Search for the cell housing the specified text and yield its [X, Y] center coordinate. 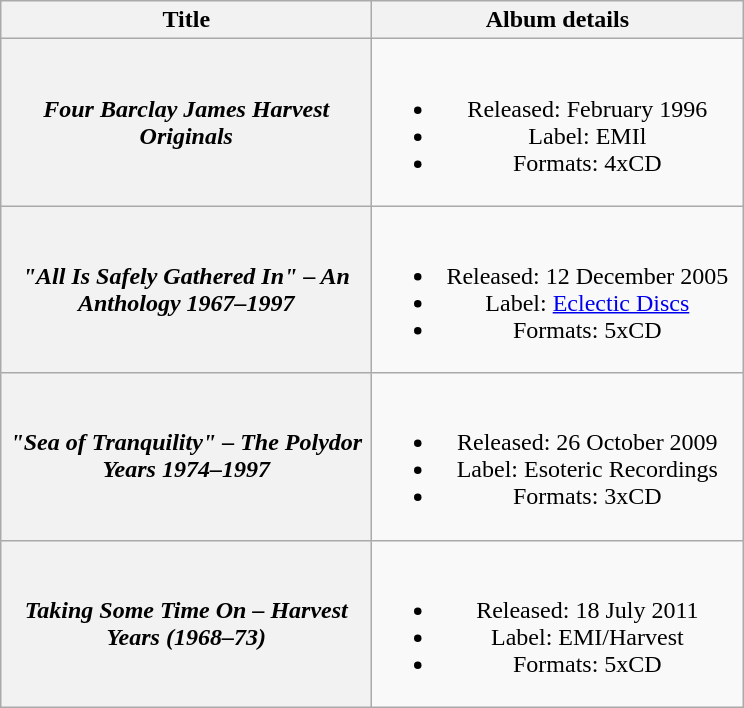
Taking Some Time On – Harvest Years (1968–73) [186, 624]
"All Is Safely Gathered In" – An Anthology 1967–1997 [186, 290]
Released: February 1996Label: EMIlFormats: 4xCD [558, 122]
Released: 12 December 2005Label: Eclectic DiscsFormats: 5xCD [558, 290]
Album details [558, 20]
Released: 18 July 2011Label: EMI/HarvestFormats: 5xCD [558, 624]
"Sea of Tranquility" – The Polydor Years 1974–1997 [186, 456]
Four Barclay James Harvest Originals [186, 122]
Released: 26 October 2009Label: Esoteric RecordingsFormats: 3xCD [558, 456]
Title [186, 20]
